From the cell containing the given text, extract its center point as [X, Y] coordinate. 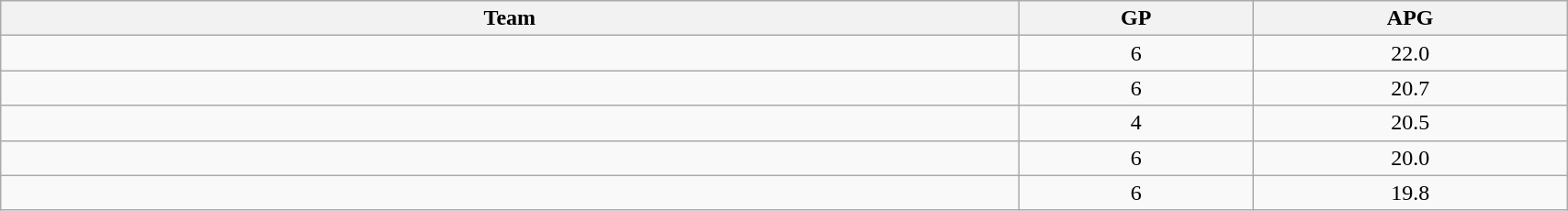
20.0 [1411, 158]
20.5 [1411, 123]
4 [1136, 123]
20.7 [1411, 88]
GP [1136, 18]
APG [1411, 18]
19.8 [1411, 193]
Team [510, 18]
22.0 [1411, 53]
